Search for the cell housing the specified text and yield its (X, Y) center coordinate. 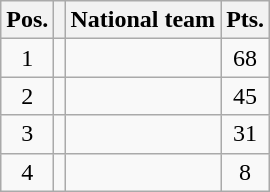
2 (28, 96)
3 (28, 134)
68 (246, 58)
4 (28, 172)
1 (28, 58)
45 (246, 96)
Pts. (246, 20)
31 (246, 134)
8 (246, 172)
National team (143, 20)
Pos. (28, 20)
